Locate the cell with the specified text and output its [x, y] center coordinate. 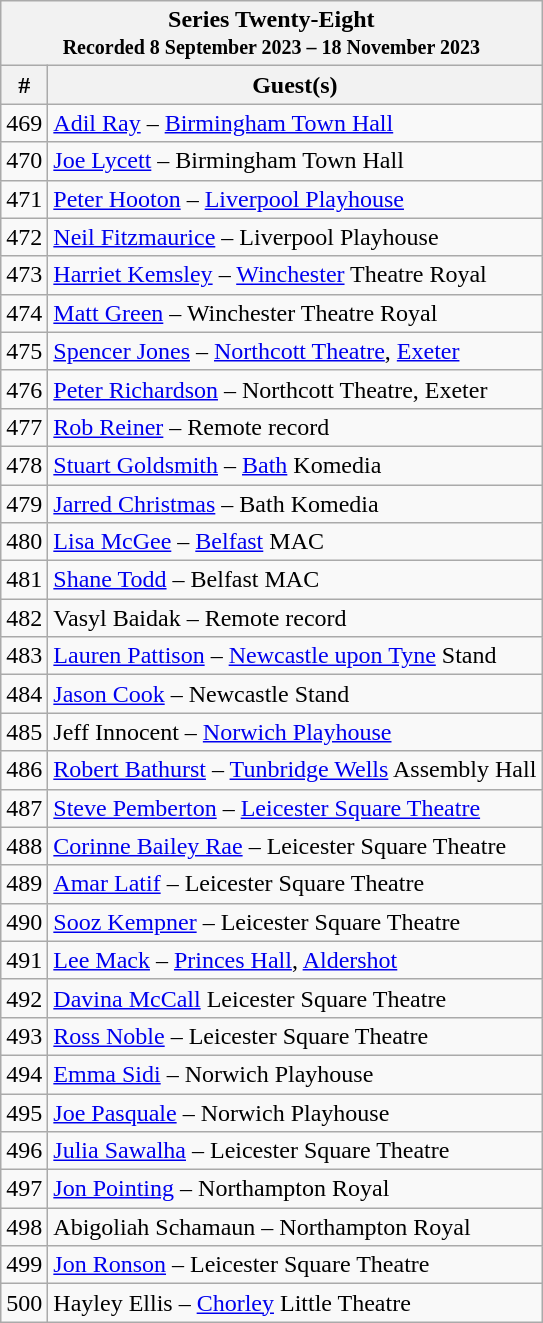
Joe Pasquale – Norwich Playhouse [295, 1113]
493 [24, 1036]
Emma Sidi – Norwich Playhouse [295, 1074]
Abigoliah Schamaun – Northampton Royal [295, 1227]
471 [24, 199]
Lee Mack – Princes Hall, Aldershot [295, 960]
483 [24, 656]
Ross Noble – Leicester Square Theatre [295, 1036]
473 [24, 275]
Peter Richardson – Northcott Theatre, Exeter [295, 389]
487 [24, 808]
Joe Lycett – Birmingham Town Hall [295, 161]
480 [24, 542]
Series Twenty-EightRecorded 8 September 2023 – 18 November 2023 [272, 34]
Lisa McGee – Belfast MAC [295, 542]
478 [24, 465]
500 [24, 1303]
476 [24, 389]
Robert Bathurst – Tunbridge Wells Assembly Hall [295, 770]
485 [24, 732]
498 [24, 1227]
477 [24, 427]
495 [24, 1113]
499 [24, 1265]
Peter Hooton – Liverpool Playhouse [295, 199]
488 [24, 846]
497 [24, 1189]
Jeff Innocent – Norwich Playhouse [295, 732]
470 [24, 161]
Jarred Christmas – Bath Komedia [295, 503]
Steve Pemberton – Leicester Square Theatre [295, 808]
Davina McCall Leicester Square Theatre [295, 998]
491 [24, 960]
Hayley Ellis – Chorley Little Theatre [295, 1303]
Rob Reiner – Remote record [295, 427]
474 [24, 313]
# [24, 85]
482 [24, 618]
494 [24, 1074]
496 [24, 1151]
Spencer Jones – Northcott Theatre, Exeter [295, 351]
472 [24, 237]
Jon Ronson – Leicester Square Theatre [295, 1265]
479 [24, 503]
Sooz Kempner – Leicester Square Theatre [295, 922]
Guest(s) [295, 85]
Jon Pointing – Northampton Royal [295, 1189]
492 [24, 998]
Corinne Bailey Rae – Leicester Square Theatre [295, 846]
Vasyl Baidak – Remote record [295, 618]
Lauren Pattison – Newcastle upon Tyne Stand [295, 656]
481 [24, 580]
489 [24, 884]
469 [24, 123]
Harriet Kemsley – Winchester Theatre Royal [295, 275]
Neil Fitzmaurice – Liverpool Playhouse [295, 237]
490 [24, 922]
486 [24, 770]
Amar Latif – Leicester Square Theatre [295, 884]
Matt Green – Winchester Theatre Royal [295, 313]
484 [24, 694]
Stuart Goldsmith – Bath Komedia [295, 465]
Julia Sawalha – Leicester Square Theatre [295, 1151]
Adil Ray – Birmingham Town Hall [295, 123]
475 [24, 351]
Jason Cook – Newcastle Stand [295, 694]
Shane Todd – Belfast MAC [295, 580]
